Search for the cell housing the specified text and yield its [X, Y] center coordinate. 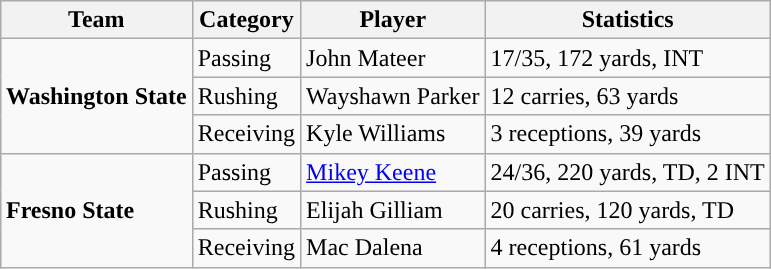
4 receptions, 61 yards [628, 248]
Kyle Williams [393, 134]
20 carries, 120 yards, TD [628, 210]
17/35, 172 yards, INT [628, 58]
Wayshawn Parker [393, 96]
Category [246, 20]
Mac Dalena [393, 248]
Elijah Gilliam [393, 210]
Player [393, 20]
Team [96, 20]
Mikey Keene [393, 172]
Statistics [628, 20]
Fresno State [96, 210]
3 receptions, 39 yards [628, 134]
12 carries, 63 yards [628, 96]
John Mateer [393, 58]
Washington State [96, 96]
24/36, 220 yards, TD, 2 INT [628, 172]
